Identify which cell holds the provided text, then report its (x, y) central coordinate. 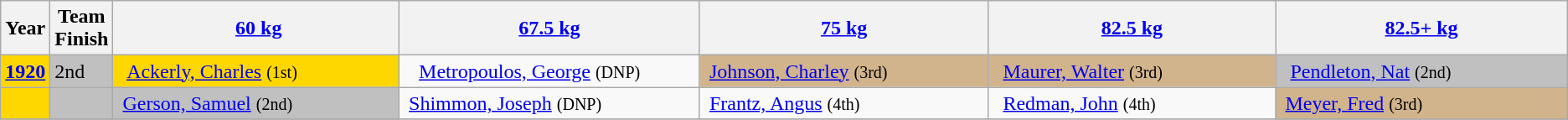
1920 (25, 71)
Metropoulos, George (DNP) (549, 71)
Pendleton, Nat (2nd) (1421, 71)
Johnson, Charley (3rd) (844, 71)
82.5 kg (1132, 29)
60 kg (256, 29)
82.5+ kg (1421, 29)
Team Finish (82, 29)
75 kg (844, 29)
Year (25, 29)
Maurer, Walter (3rd) (1132, 71)
2nd (82, 71)
Ackerly, Charles (1st) (256, 71)
Gerson, Samuel (2nd) (256, 103)
Meyer, Fred (3rd) (1421, 103)
Redman, John (4th) (1132, 103)
Shimmon, Joseph (DNP) (549, 103)
Frantz, Angus (4th) (844, 103)
67.5 kg (549, 29)
